Detect which cell encompasses the target text, then output its [X, Y] center coordinate. 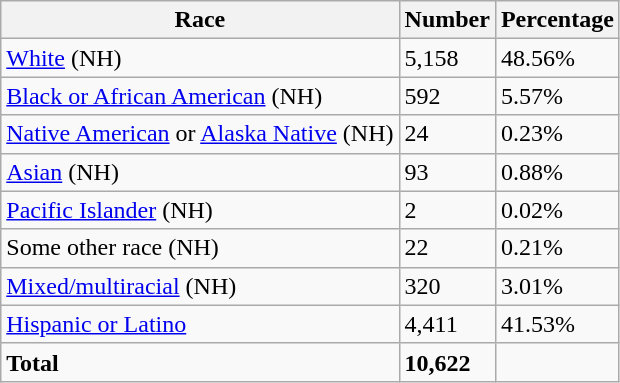
592 [447, 96]
0.21% [557, 248]
Number [447, 20]
2 [447, 210]
5.57% [557, 96]
Asian (NH) [200, 172]
41.53% [557, 324]
10,622 [447, 362]
22 [447, 248]
5,158 [447, 58]
4,411 [447, 324]
Race [200, 20]
Black or African American (NH) [200, 96]
Percentage [557, 20]
320 [447, 286]
Mixed/multiracial (NH) [200, 286]
Native American or Alaska Native (NH) [200, 134]
White (NH) [200, 58]
24 [447, 134]
Hispanic or Latino [200, 324]
0.02% [557, 210]
48.56% [557, 58]
0.88% [557, 172]
93 [447, 172]
0.23% [557, 134]
Some other race (NH) [200, 248]
3.01% [557, 286]
Pacific Islander (NH) [200, 210]
Total [200, 362]
